Scan for the cell matching the given text and deliver its (x, y) coordinate at center. 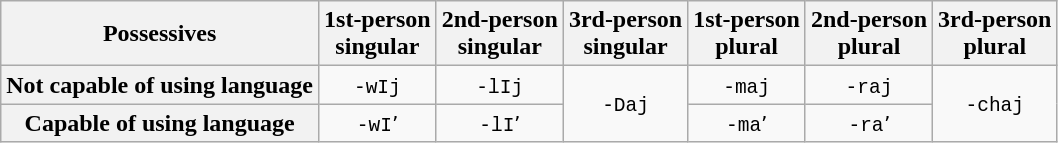
-wIʼ (378, 123)
-raj (868, 85)
-wIj (378, 85)
-lIʼ (500, 123)
3rd-personsingular (625, 34)
Capable of using language (160, 123)
-lIj (500, 85)
-chaj (995, 104)
-Daj (625, 104)
1st-person singular (378, 34)
1st-personplural (747, 34)
-raʼ (868, 123)
2nd-personplural (868, 34)
-maʼ (747, 123)
Not capable of using language (160, 85)
-maj (747, 85)
2nd-personsingular (500, 34)
Possessives (160, 34)
3rd-personplural (995, 34)
